Locate the cell with the specified text and output its (X, Y) center coordinate. 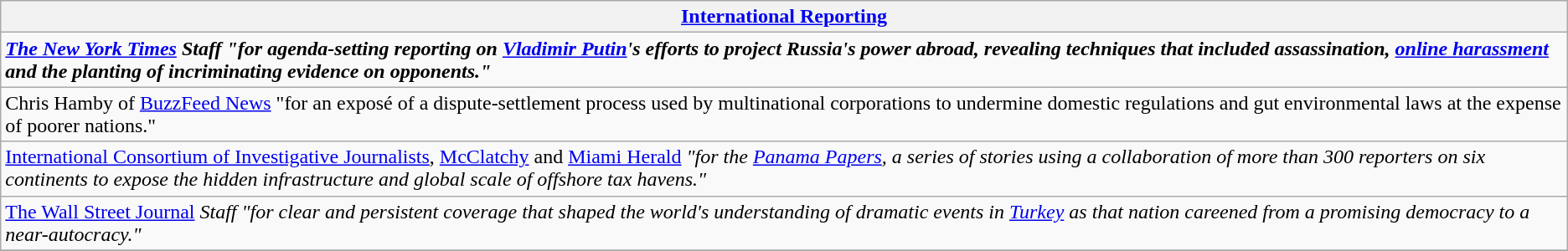
International Reporting (784, 17)
